Determine the [X, Y] coordinate at the center of the cell enclosing the given text.  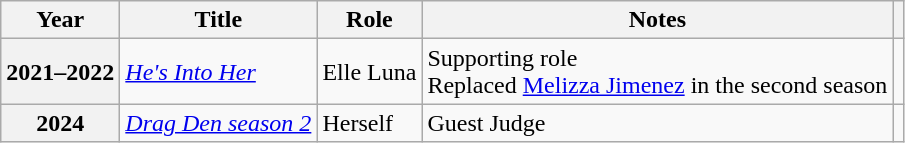
2021–2022 [60, 72]
Year [60, 20]
Herself [370, 123]
Elle Luna [370, 72]
Drag Den season 2 [218, 123]
Notes [658, 20]
He's Into Her [218, 72]
Guest Judge [658, 123]
Supporting roleReplaced Melizza Jimenez in the second season [658, 72]
Title [218, 20]
Role [370, 20]
2024 [60, 123]
